Provide the [x, y] coordinate of the cell's center where the given text is located.  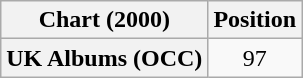
Chart (2000) [104, 20]
Position [255, 20]
UK Albums (OCC) [104, 58]
97 [255, 58]
